Find where the given text appears and provide that cell's center as [X, Y] coordinate. 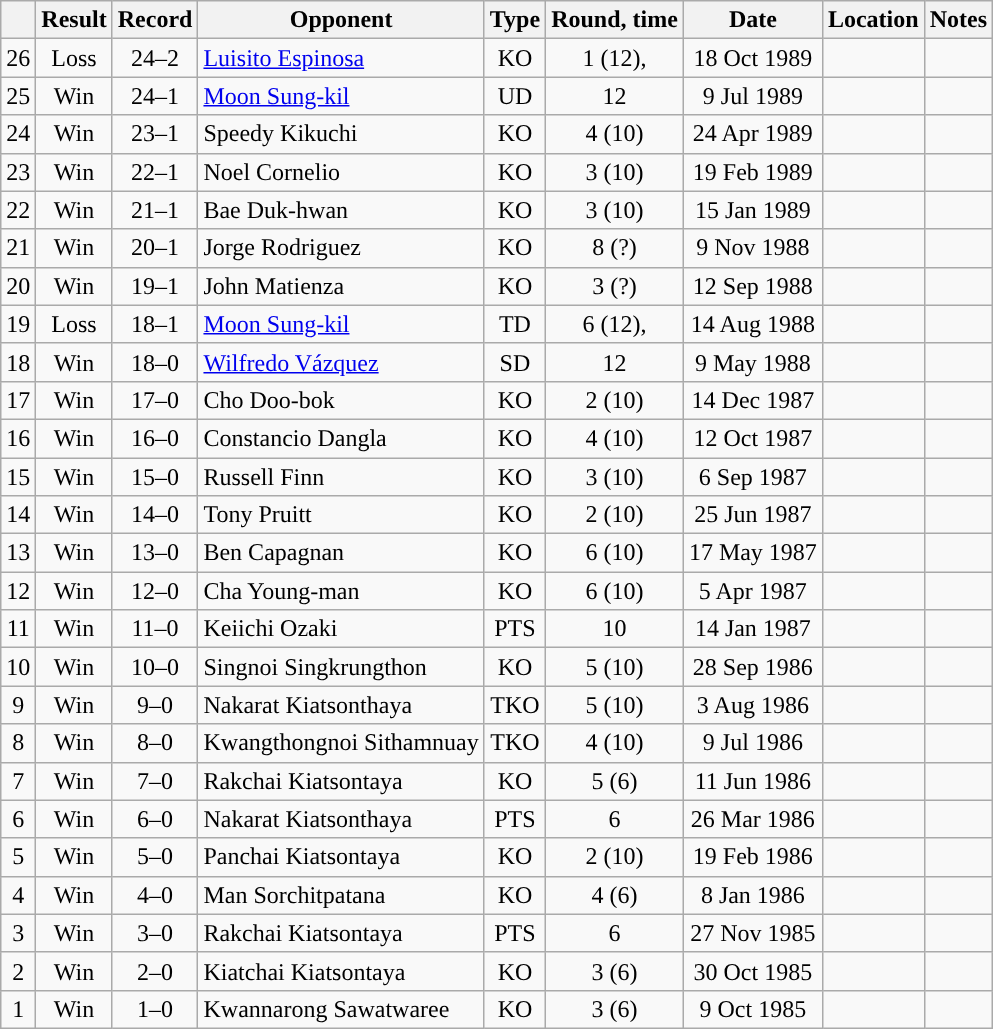
5 [18, 857]
9 Nov 1988 [752, 248]
2 [18, 971]
23–1 [155, 134]
12 Sep 1988 [752, 286]
14 Dec 1987 [752, 400]
6 (12), [615, 324]
30 Oct 1985 [752, 971]
9 Jul 1986 [752, 743]
19–1 [155, 286]
11 [18, 629]
Singnoi Singkrungthon [341, 667]
Constancio Dangla [341, 438]
SD [514, 362]
18 Oct 1989 [752, 58]
17 May 1987 [752, 553]
9 May 1988 [752, 362]
Russell Finn [341, 477]
22 [18, 210]
1–0 [155, 1009]
8 (?) [615, 248]
15–0 [155, 477]
1 [18, 1009]
24 Apr 1989 [752, 134]
UD [514, 96]
Kwangthongnoi Sithamnuay [341, 743]
Kiatchai Kiatsontaya [341, 971]
Result [74, 20]
Panchai Kiatsontaya [341, 857]
Bae Duk-hwan [341, 210]
27 Nov 1985 [752, 933]
Wilfredo Vázquez [341, 362]
Date [752, 20]
18–1 [155, 324]
Kwannarong Sawatwaree [341, 1009]
9 Jul 1989 [752, 96]
3–0 [155, 933]
13 [18, 553]
Round, time [615, 20]
4 [18, 895]
9 Oct 1985 [752, 1009]
26 [18, 58]
19 Feb 1986 [752, 857]
15 [18, 477]
18 [18, 362]
John Matienza [341, 286]
20–1 [155, 248]
7 [18, 781]
14 [18, 515]
19 Feb 1989 [752, 172]
2–0 [155, 971]
24 [18, 134]
8–0 [155, 743]
8 [18, 743]
11 Jun 1986 [752, 781]
10–0 [155, 667]
23 [18, 172]
Notes [958, 20]
26 Mar 1986 [752, 819]
5 Apr 1987 [752, 591]
TD [514, 324]
16 [18, 438]
3 [18, 933]
24–2 [155, 58]
Jorge Rodriguez [341, 248]
22–1 [155, 172]
6 Sep 1987 [752, 477]
Type [514, 20]
5–0 [155, 857]
Keiichi Ozaki [341, 629]
Tony Pruitt [341, 515]
Cha Young-man [341, 591]
24–1 [155, 96]
4–0 [155, 895]
Record [155, 20]
5 (6) [615, 781]
11–0 [155, 629]
Opponent [341, 20]
8 Jan 1986 [752, 895]
14 Aug 1988 [752, 324]
20 [18, 286]
19 [18, 324]
3 Aug 1986 [752, 705]
Cho Doo-bok [341, 400]
16–0 [155, 438]
17 [18, 400]
17–0 [155, 400]
7–0 [155, 781]
1 (12), [615, 58]
21 [18, 248]
4 (6) [615, 895]
3 (?) [615, 286]
25 [18, 96]
9 [18, 705]
13–0 [155, 553]
Man Sorchitpatana [341, 895]
18–0 [155, 362]
14–0 [155, 515]
Speedy Kikuchi [341, 134]
25 Jun 1987 [752, 515]
Noel Cornelio [341, 172]
6–0 [155, 819]
15 Jan 1989 [752, 210]
21–1 [155, 210]
28 Sep 1986 [752, 667]
14 Jan 1987 [752, 629]
12 Oct 1987 [752, 438]
Ben Capagnan [341, 553]
9–0 [155, 705]
Luisito Espinosa [341, 58]
Location [873, 20]
12–0 [155, 591]
